Search for the cell housing the specified text and yield its [x, y] center coordinate. 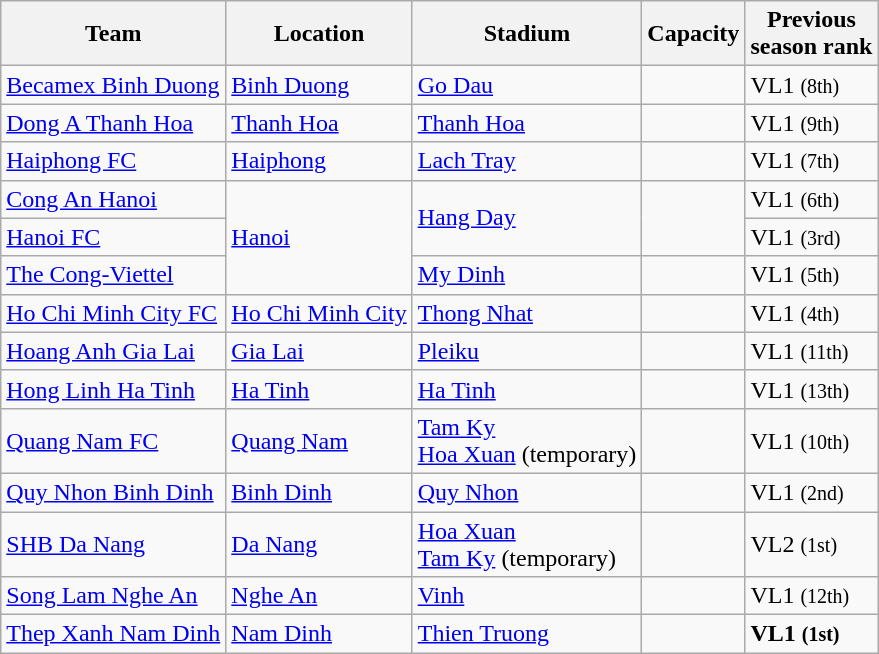
Quang Nam [319, 440]
VL1 (12th) [812, 596]
Haiphong FC [114, 161]
Capacity [694, 34]
VL1 (10th) [812, 440]
Gia Lai [319, 351]
VL1 (3rd) [812, 237]
VL1 (1st) [812, 634]
Hoa XuanTam Ky (temporary) [527, 544]
Hoang Anh Gia Lai [114, 351]
Song Lam Nghe An [114, 596]
Tam KyHoa Xuan (temporary) [527, 440]
SHB Da Nang [114, 544]
Go Dau [527, 85]
VL1 (9th) [812, 123]
Hanoi [319, 237]
Thep Xanh Nam Dinh [114, 634]
VL1 (13th) [812, 389]
VL1 (5th) [812, 275]
Da Nang [319, 544]
Haiphong [319, 161]
Thien Truong [527, 634]
Vinh [527, 596]
Location [319, 34]
Quy Nhon Binh Dinh [114, 492]
VL1 (8th) [812, 85]
Quang Nam FC [114, 440]
My Dinh [527, 275]
VL1 (2nd) [812, 492]
Nam Dinh [319, 634]
Quy Nhon [527, 492]
Binh Dinh [319, 492]
Ho Chi Minh City [319, 313]
Ho Chi Minh City FC [114, 313]
Hong Linh Ha Tinh [114, 389]
Becamex Binh Duong [114, 85]
VL1 (11th) [812, 351]
Cong An Hanoi [114, 199]
Nghe An [319, 596]
VL1 (4th) [812, 313]
VL2 (1st) [812, 544]
Hang Day [527, 218]
Dong A Thanh Hoa [114, 123]
VL1 (6th) [812, 199]
The Cong-Viettel [114, 275]
Thong Nhat [527, 313]
Pleiku [527, 351]
Previousseason rank [812, 34]
Hanoi FC [114, 237]
Lach Tray [527, 161]
Binh Duong [319, 85]
VL1 (7th) [812, 161]
Stadium [527, 34]
Team [114, 34]
